From the cell containing the given text, extract its center point as [x, y] coordinate. 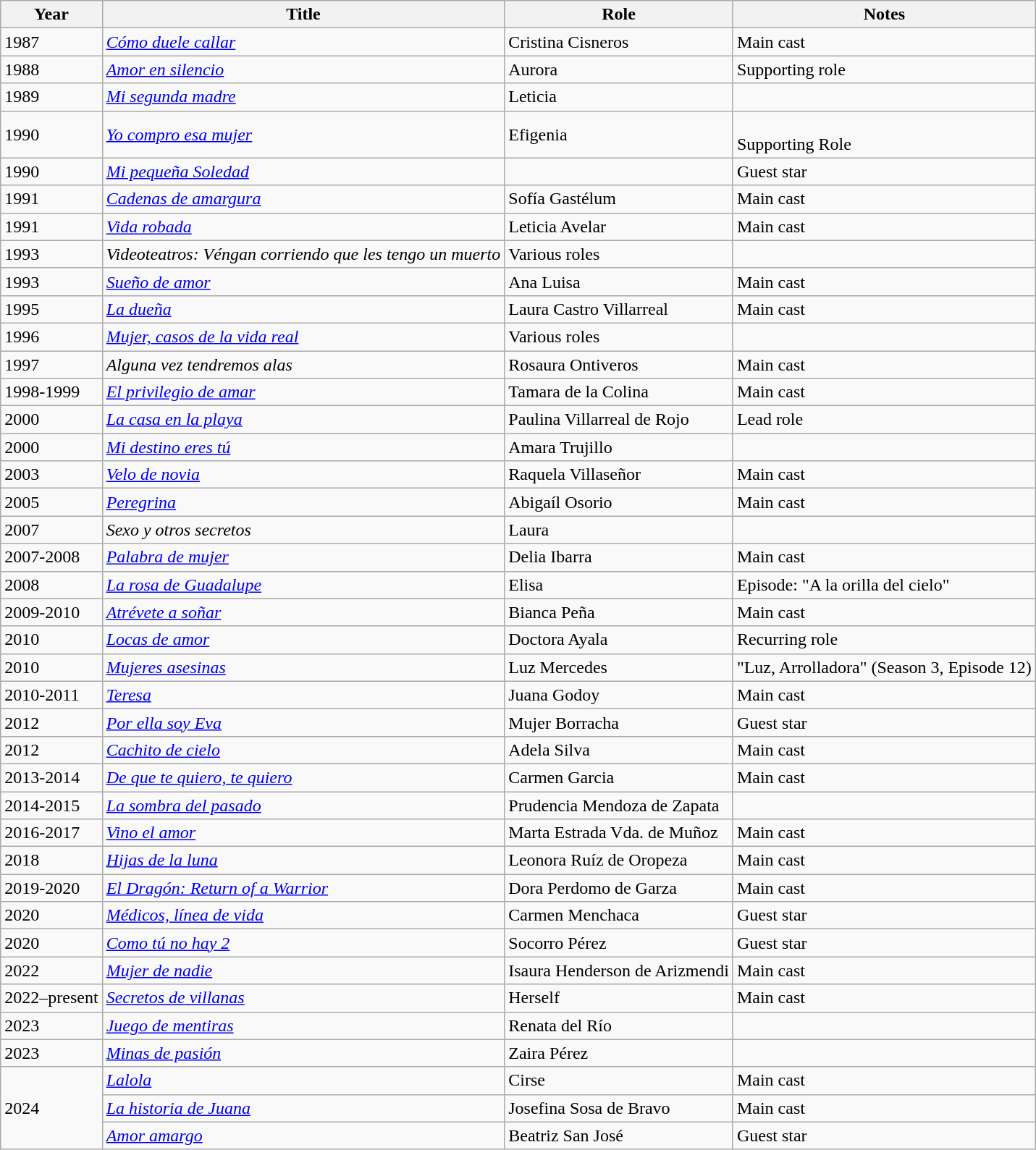
2005 [51, 502]
2022–present [51, 998]
Elisa [619, 585]
1988 [51, 69]
Cadenas de amargura [303, 199]
Juego de mentiras [303, 1026]
Cachito de cielo [303, 750]
Leticia [619, 97]
Cirse [619, 1081]
El privilegio de amar [303, 392]
Mi pequeña Soledad [303, 172]
2009-2010 [51, 612]
1989 [51, 97]
Juana Godoy [619, 695]
2019-2020 [51, 888]
"Luz, Arrolladora" (Season 3, Episode 12) [884, 667]
Supporting Role [884, 135]
1996 [51, 337]
Isaura Henderson de Arizmendi [619, 971]
Carmen Garcia [619, 777]
Vino el amor [303, 833]
Cómo duele callar [303, 42]
Episode: "A la orilla del cielo" [884, 585]
Rosaura Ontiveros [619, 364]
Locas de amor [303, 640]
2014-2015 [51, 806]
2010-2011 [51, 695]
Tamara de la Colina [619, 392]
Hijas de la luna [303, 861]
Como tú no hay 2 [303, 943]
Abigaíl Osorio [619, 502]
Aurora [619, 69]
Title [303, 14]
Leonora Ruíz de Oropeza [619, 861]
1998-1999 [51, 392]
Peregrina [303, 502]
Marta Estrada Vda. de Muñoz [619, 833]
2003 [51, 475]
Prudencia Mendoza de Zapata [619, 806]
2007-2008 [51, 557]
Atrévete a soñar [303, 612]
1997 [51, 364]
Mi segunda madre [303, 97]
Josefina Sosa de Bravo [619, 1108]
Cristina Cisneros [619, 42]
Amor amargo [303, 1136]
Velo de novia [303, 475]
2007 [51, 530]
Adela Silva [619, 750]
Mujer de nadie [303, 971]
Herself [619, 998]
Bianca Peña [619, 612]
Lalola [303, 1081]
2018 [51, 861]
Videoteatros: Véngan corriendo que les tengo un muerto [303, 254]
Doctora Ayala [619, 640]
Supporting role [884, 69]
Laura Castro Villarreal [619, 309]
Notes [884, 14]
Palabra de mujer [303, 557]
El Dragón: Return of a Warrior [303, 888]
Ana Luisa [619, 282]
Beatriz San José [619, 1136]
Leticia Avelar [619, 227]
La historia de Juana [303, 1108]
Mi destino eres tú [303, 447]
De que te quiero, te quiero [303, 777]
Mujeres asesinas [303, 667]
2008 [51, 585]
Delia Ibarra [619, 557]
2024 [51, 1108]
2016-2017 [51, 833]
Por ella soy Eva [303, 722]
Zaira Pérez [619, 1053]
2022 [51, 971]
2013-2014 [51, 777]
La rosa de Guadalupe [303, 585]
Role [619, 14]
Luz Mercedes [619, 667]
Amor en silencio [303, 69]
Alguna vez tendremos alas [303, 364]
Carmen Menchaca [619, 916]
Médicos, línea de vida [303, 916]
Laura [619, 530]
Year [51, 14]
Efigenia [619, 135]
Mujer, casos de la vida real [303, 337]
La casa en la playa [303, 420]
La dueña [303, 309]
Paulina Villarreal de Rojo [619, 420]
Amara Trujillo [619, 447]
Yo compro esa mujer [303, 135]
Renata del Río [619, 1026]
Sueño de amor [303, 282]
1995 [51, 309]
Sexo y otros secretos [303, 530]
Sofía Gastélum [619, 199]
Recurring role [884, 640]
Teresa [303, 695]
Socorro Pérez [619, 943]
Secretos de villanas [303, 998]
Dora Perdomo de Garza [619, 888]
Lead role [884, 420]
La sombra del pasado [303, 806]
1987 [51, 42]
Minas de pasión [303, 1053]
Vida robada [303, 227]
Mujer Borracha [619, 722]
Raquela Villaseñor [619, 475]
